Extract the [X, Y] coordinate from the center of the cell holding the provided text.  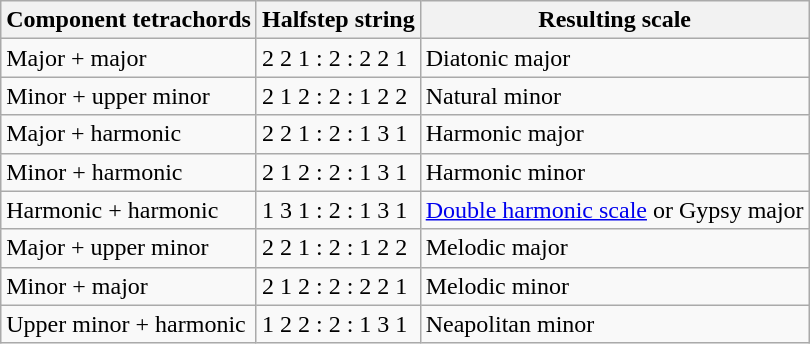
Major + major [129, 58]
Double harmonic scale or Gypsy major [614, 210]
Resulting scale [614, 20]
Diatonic major [614, 58]
Minor + harmonic [129, 172]
Harmonic major [614, 134]
2 1 2 : 2 : 2 2 1 [338, 286]
Minor + major [129, 286]
Melodic major [614, 248]
Halfstep string [338, 20]
2 2 1 : 2 : 1 3 1 [338, 134]
2 1 2 : 2 : 1 3 1 [338, 172]
Harmonic minor [614, 172]
Neapolitan minor [614, 324]
2 2 1 : 2 : 2 2 1 [338, 58]
2 2 1 : 2 : 1 2 2 [338, 248]
Component tetrachords [129, 20]
Upper minor + harmonic [129, 324]
2 1 2 : 2 : 1 2 2 [338, 96]
Natural minor [614, 96]
1 3 1 : 2 : 1 3 1 [338, 210]
Minor + upper minor [129, 96]
Melodic minor [614, 286]
Harmonic + harmonic [129, 210]
1 2 2 : 2 : 1 3 1 [338, 324]
Major + upper minor [129, 248]
Major + harmonic [129, 134]
